Return [x, y] of the center of cell containing provided text 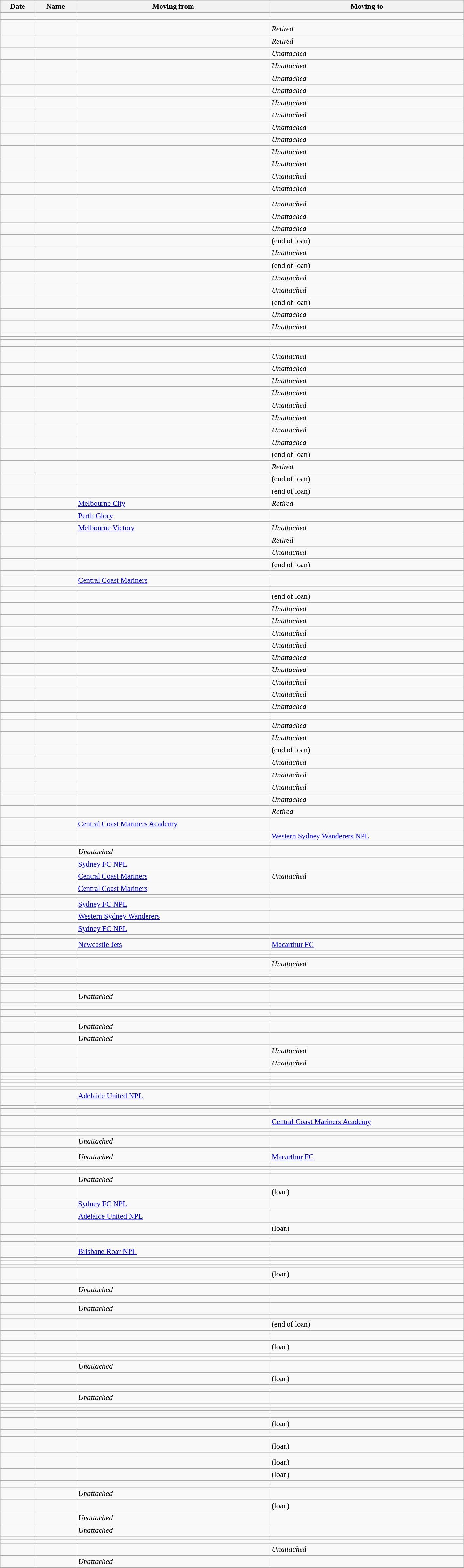
Western Sydney Wanderers [173, 916]
Moving to [367, 7]
Perth Glory [173, 516]
Melbourne Victory [173, 528]
Brisbane Roar NPL [173, 1251]
Name [55, 7]
Date [18, 7]
Moving from [173, 7]
Western Sydney Wanderers NPL [367, 836]
Newcastle Jets [173, 944]
Melbourne City [173, 504]
